Search for the cell housing the specified text and yield its (x, y) center coordinate. 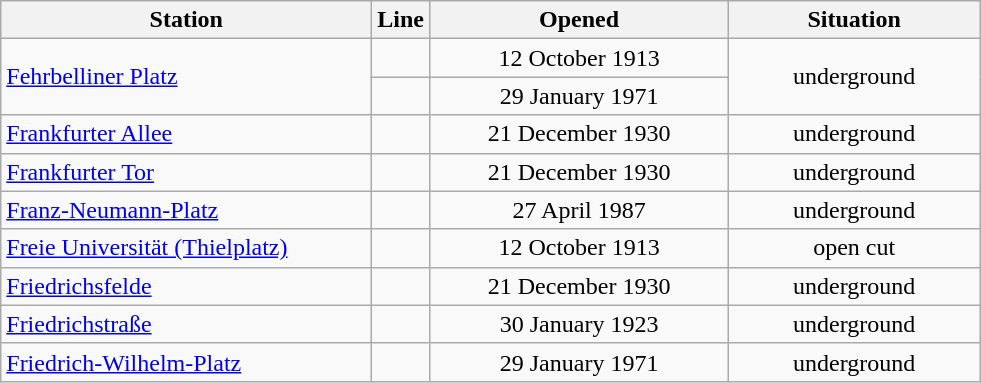
Freie Universität (Thielplatz) (186, 248)
30 January 1923 (580, 324)
Friedrichsfelde (186, 286)
Friedrich-Wilhelm-Platz (186, 362)
Frankfurter Tor (186, 172)
Frankfurter Allee (186, 134)
Situation (854, 20)
Opened (580, 20)
27 April 1987 (580, 210)
open cut (854, 248)
Friedrichstraße (186, 324)
Line (401, 20)
Station (186, 20)
Fehrbelliner Platz (186, 77)
Franz-Neumann-Platz (186, 210)
